Locate the cell with the specified text and output its [X, Y] center coordinate. 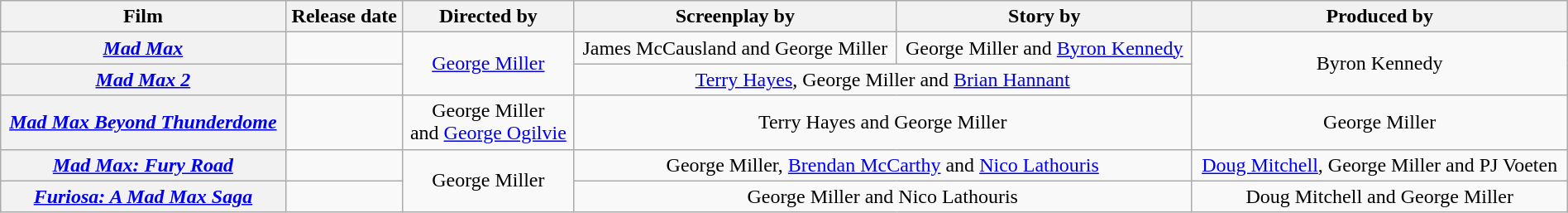
Byron Kennedy [1379, 64]
Terry Hayes and George Miller [882, 123]
Produced by [1379, 17]
Furiosa: A Mad Max Saga [143, 196]
Screenplay by [734, 17]
Story by [1044, 17]
George Miller and Nico Lathouris [882, 196]
Directed by [488, 17]
Doug Mitchell and George Miller [1379, 196]
Release date [344, 17]
George Miller and Byron Kennedy [1044, 48]
James McCausland and George Miller [734, 48]
Doug Mitchell, George Miller and PJ Voeten [1379, 165]
Terry Hayes, George Miller and Brian Hannant [882, 80]
George Millerand George Ogilvie [488, 123]
George Miller, Brendan McCarthy and Nico Lathouris [882, 165]
Mad Max 2 [143, 80]
Mad Max: Fury Road [143, 165]
Mad Max [143, 48]
Mad Max Beyond Thunderdome [143, 123]
Film [143, 17]
